Determine the (X, Y) coordinate at the center of the cell enclosing the given text.  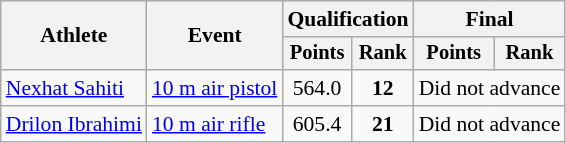
12 (383, 88)
Athlete (74, 36)
Nexhat Sahiti (74, 88)
10 m air rifle (214, 124)
Event (214, 36)
564.0 (316, 88)
Qualification (348, 19)
Drilon Ibrahimi (74, 124)
21 (383, 124)
605.4 (316, 124)
10 m air pistol (214, 88)
Final (490, 19)
